Return the (x, y) coordinate for the center point of the cell that contains the specified text.  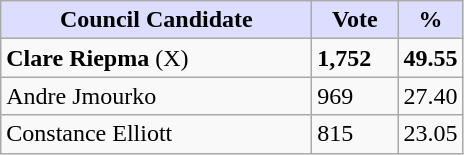
Council Candidate (156, 20)
Andre Jmourko (156, 96)
969 (355, 96)
23.05 (430, 134)
815 (355, 134)
Vote (355, 20)
49.55 (430, 58)
1,752 (355, 58)
Clare Riepma (X) (156, 58)
Constance Elliott (156, 134)
% (430, 20)
27.40 (430, 96)
